Identify which cell holds the provided text, then report its [X, Y] central coordinate. 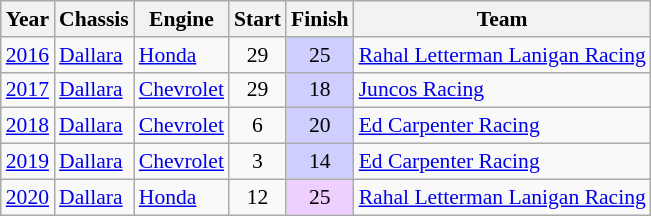
Year [28, 19]
Start [258, 19]
Juncos Racing [502, 90]
12 [258, 197]
2020 [28, 197]
14 [320, 162]
2017 [28, 90]
6 [258, 126]
Finish [320, 19]
2018 [28, 126]
2016 [28, 55]
18 [320, 90]
2019 [28, 162]
3 [258, 162]
Team [502, 19]
Engine [182, 19]
20 [320, 126]
Chassis [94, 19]
